Output the [X, Y] coordinate of the center of the cell containing the given text.  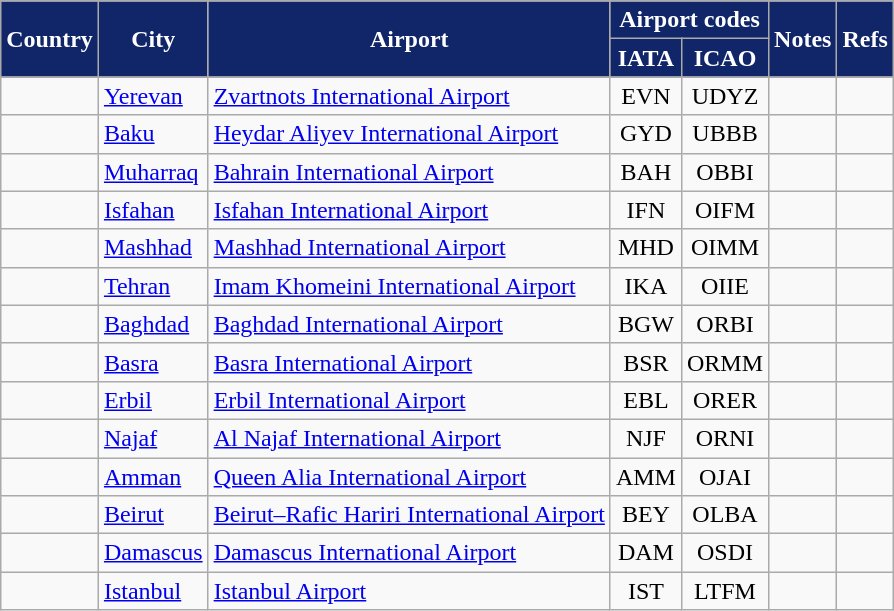
Amman [153, 477]
Mashhad International Airport [409, 248]
Muharraq [153, 172]
Mashhad [153, 248]
Damascus [153, 553]
OLBA [724, 515]
Zvartnots International Airport [409, 96]
ORER [724, 400]
Imam Khomeini International Airport [409, 286]
BGW [646, 324]
OIIE [724, 286]
OBBI [724, 172]
GYD [646, 134]
AMM [646, 477]
ORMM [724, 362]
Refs [865, 39]
BAH [646, 172]
Bahrain International Airport [409, 172]
MHD [646, 248]
IKA [646, 286]
City [153, 39]
Erbil [153, 400]
Erbil International Airport [409, 400]
Heydar Aliyev International Airport [409, 134]
OSDI [724, 553]
OIFM [724, 210]
OJAI [724, 477]
DAM [646, 553]
Yerevan [153, 96]
BEY [646, 515]
IST [646, 591]
Baghdad [153, 324]
Beirut [153, 515]
Basra [153, 362]
Isfahan International Airport [409, 210]
Airport [409, 39]
UDYZ [724, 96]
Airport codes [689, 20]
Notes [803, 39]
EBL [646, 400]
Baghdad International Airport [409, 324]
IATA [646, 58]
Damascus International Airport [409, 553]
Beirut–Rafic Hariri International Airport [409, 515]
Country [50, 39]
UBBB [724, 134]
Basra International Airport [409, 362]
Istanbul Airport [409, 591]
OIMM [724, 248]
IFN [646, 210]
ORBI [724, 324]
LTFM [724, 591]
Queen Alia International Airport [409, 477]
BSR [646, 362]
Tehran [153, 286]
Najaf [153, 438]
Al Najaf International Airport [409, 438]
EVN [646, 96]
ICAO [724, 58]
Istanbul [153, 591]
Baku [153, 134]
ORNI [724, 438]
NJF [646, 438]
Isfahan [153, 210]
